From the cell containing the given text, extract its center point as [X, Y] coordinate. 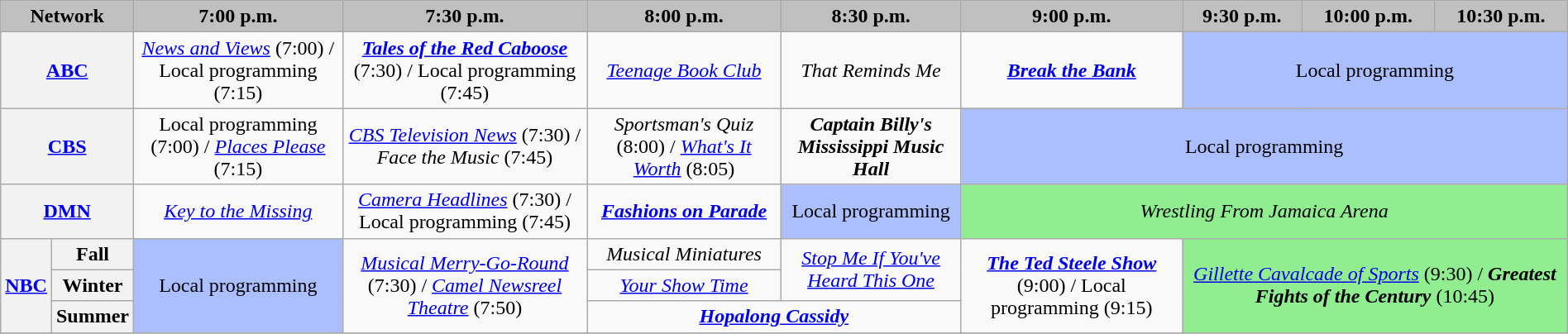
Break the Bank [1072, 70]
Key to the Missing [238, 212]
Musical Miniatures [684, 254]
Hopalong Cassidy [774, 317]
That Reminds Me [871, 70]
10:00 p.m. [1368, 17]
Your Show Time [684, 285]
Tales of the Red Caboose (7:30) / Local programming (7:45) [465, 70]
CBS Television News (7:30) / Face the Music (7:45) [465, 146]
7:00 p.m. [238, 17]
Stop Me If You've Heard This One [871, 270]
Sportsman's Quiz (8:00) / What's It Worth (8:05) [684, 146]
Fall [93, 254]
DMN [68, 212]
10:30 p.m. [1502, 17]
Camera Headlines (7:30) / Local programming (7:45) [465, 212]
Gillette Cavalcade of Sports (9:30) / Greatest Fights of the Century (10:45) [1375, 285]
8:00 p.m. [684, 17]
Winter [93, 285]
Summer [93, 317]
NBC [26, 285]
Fashions on Parade [684, 212]
Teenage Book Club [684, 70]
Local programming (7:00) / Places Please (7:15) [238, 146]
News and Views (7:00) / Local programming (7:15) [238, 70]
Network [68, 17]
CBS [68, 146]
Musical Merry-Go-Round (7:30) / Camel Newsreel Theatre (7:50) [465, 285]
9:00 p.m. [1072, 17]
Captain Billy's Mississippi Music Hall [871, 146]
9:30 p.m. [1242, 17]
7:30 p.m. [465, 17]
Wrestling From Jamaica Arena [1264, 212]
The Ted Steele Show (9:00) / Local programming (9:15) [1072, 285]
8:30 p.m. [871, 17]
ABC [68, 70]
